Extract the (x, y) coordinate from the center of the cell holding the provided text.  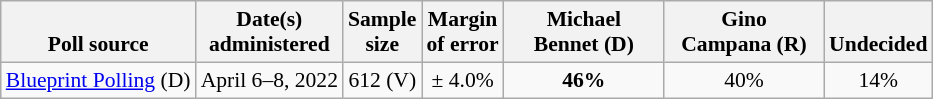
Poll source (98, 32)
GinoCampana (R) (744, 32)
Undecided (878, 32)
Samplesize (382, 32)
Date(s)administered (270, 32)
April 6–8, 2022 (270, 80)
Marginof error (463, 32)
MichaelBennet (D) (584, 32)
612 (V) (382, 80)
Blueprint Polling (D) (98, 80)
46% (584, 80)
14% (878, 80)
40% (744, 80)
± 4.0% (463, 80)
